For the text-containing cell, return its midpoint in (X, Y) coordinate format. 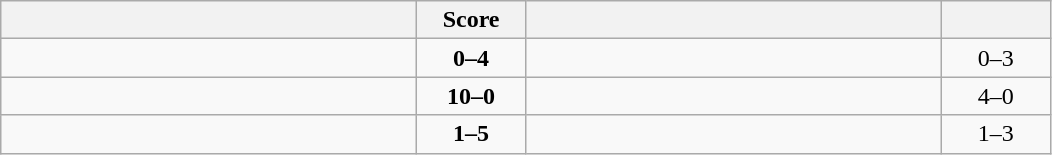
0–4 (472, 58)
4–0 (996, 96)
10–0 (472, 96)
Score (472, 20)
0–3 (996, 58)
1–5 (472, 134)
1–3 (996, 134)
